Capture the cell that displays the provided text and extract its [X, Y] central coordinate. 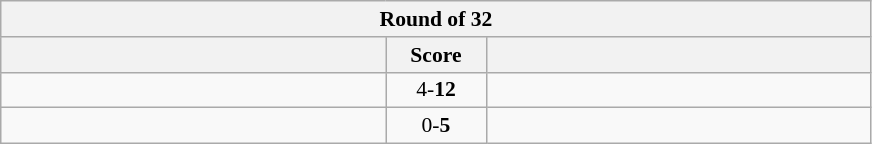
4-12 [436, 90]
Round of 32 [436, 19]
0-5 [436, 126]
Score [436, 55]
